Detect which cell encompasses the target text, then output its (x, y) center coordinate. 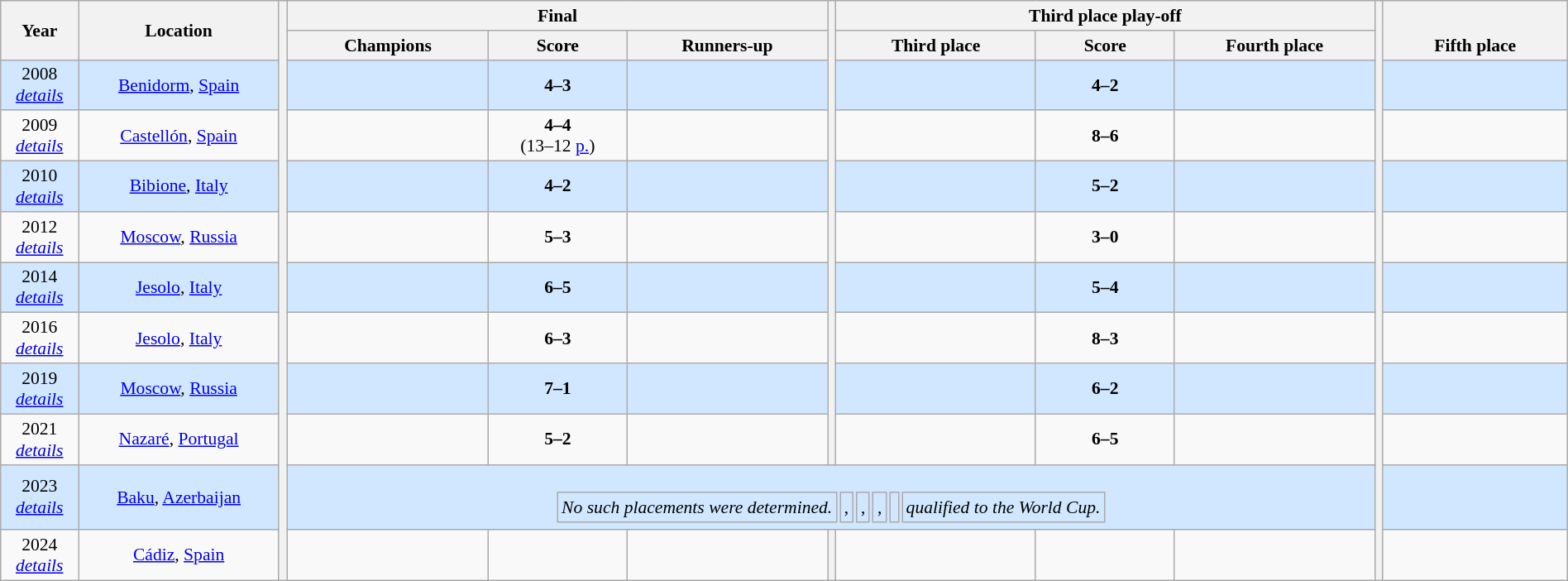
Third place play-off (1105, 16)
Castellón, Spain (179, 136)
2019details (40, 389)
5–4 (1105, 288)
Bibione, Italy (179, 187)
2024details (40, 555)
Final (557, 16)
4–4 (13–12 p.) (558, 136)
Runners-up (727, 46)
2012details (40, 237)
8–3 (1105, 338)
2009details (40, 136)
Location (179, 30)
6–3 (558, 338)
2021details (40, 439)
7–1 (558, 389)
Baku, Azerbaijan (179, 497)
2023details (40, 497)
Nazaré, Portugal (179, 439)
2010details (40, 187)
5–3 (558, 237)
Cádiz, Spain (179, 555)
3–0 (1105, 237)
Fifth place (1475, 30)
2014details (40, 288)
No such placements were determined. (696, 508)
Benidorm, Spain (179, 84)
Fourth place (1274, 46)
8–6 (1105, 136)
2008details (40, 84)
qualified to the World Cup. (1003, 508)
No such placements were determined. , , , qualified to the World Cup. (831, 497)
4–3 (558, 84)
Year (40, 30)
6–2 (1105, 389)
Third place (936, 46)
Champions (389, 46)
2016details (40, 338)
